Return (x, y) of the center of cell containing provided text 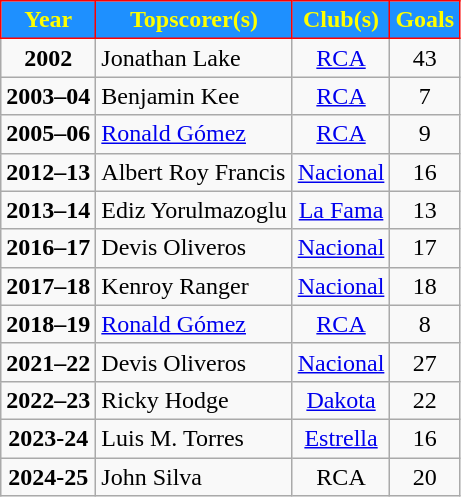
Ediz Yorulmazoglu (194, 210)
2023-24 (48, 438)
Goals (425, 20)
8 (425, 324)
18 (425, 286)
2005–06 (48, 134)
27 (425, 362)
Estrella (341, 438)
Luis M. Torres (194, 438)
43 (425, 58)
13 (425, 210)
Benjamin Kee (194, 96)
2003–04 (48, 96)
2022–23 (48, 400)
2017–18 (48, 286)
Club(s) (341, 20)
Year (48, 20)
2016–17 (48, 248)
2021–22 (48, 362)
9 (425, 134)
Dakota (341, 400)
Ricky Hodge (194, 400)
Albert Roy Francis (194, 172)
John Silva (194, 477)
2002 (48, 58)
2013–14 (48, 210)
2012–13 (48, 172)
La Fama (341, 210)
17 (425, 248)
22 (425, 400)
Topscorer(s) (194, 20)
20 (425, 477)
Jonathan Lake (194, 58)
7 (425, 96)
2024-25 (48, 477)
Kenroy Ranger (194, 286)
2018–19 (48, 324)
